Pinpoint the cell where the given text exists, returning its [X, Y] midpoint coordinate. 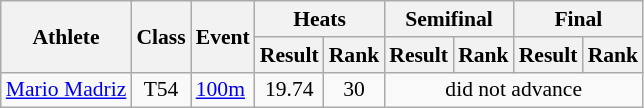
Athlete [66, 36]
Heats [320, 19]
Semifinal [448, 19]
Class [160, 36]
30 [354, 90]
19.74 [290, 90]
did not advance [514, 90]
100m [223, 90]
T54 [160, 90]
Mario Madriz [66, 90]
Final [578, 19]
Event [223, 36]
